Search for the cell housing the specified text and yield its (x, y) center coordinate. 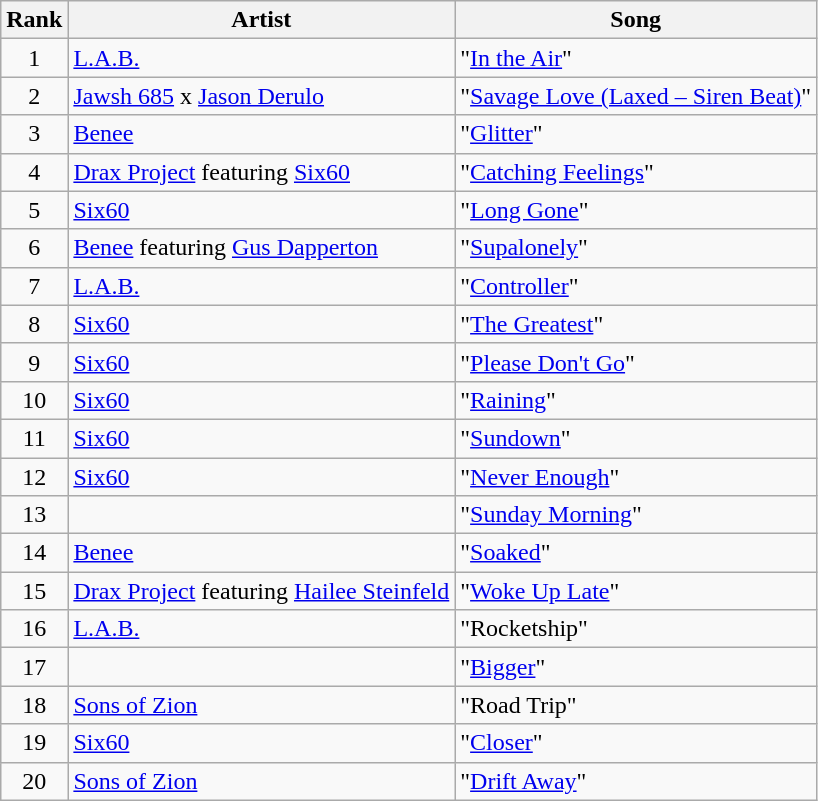
13 (34, 515)
"Bigger" (636, 667)
3 (34, 134)
"Glitter" (636, 134)
14 (34, 553)
"Supalonely" (636, 248)
2 (34, 96)
"Please Don't Go" (636, 362)
19 (34, 743)
"Never Enough" (636, 477)
"Sundown" (636, 438)
4 (34, 172)
20 (34, 781)
7 (34, 286)
Artist (262, 20)
"Controller" (636, 286)
"Long Gone" (636, 210)
"Catching Feelings" (636, 172)
Rank (34, 20)
15 (34, 591)
"In the Air" (636, 58)
"Closer" (636, 743)
"Drift Away" (636, 781)
18 (34, 705)
Benee featuring Gus Dapperton (262, 248)
11 (34, 438)
"Soaked" (636, 553)
Jawsh 685 x Jason Derulo (262, 96)
"Rocketship" (636, 629)
17 (34, 667)
12 (34, 477)
"Woke Up Late" (636, 591)
Drax Project featuring Six60 (262, 172)
9 (34, 362)
"Savage Love (Laxed – Siren Beat)" (636, 96)
10 (34, 400)
16 (34, 629)
"Road Trip" (636, 705)
1 (34, 58)
"Sunday Morning" (636, 515)
5 (34, 210)
"The Greatest" (636, 324)
8 (34, 324)
Drax Project featuring Hailee Steinfeld (262, 591)
"Raining" (636, 400)
Song (636, 20)
6 (34, 248)
